Provide the (x, y) coordinate of the cell's center where the given text is located.  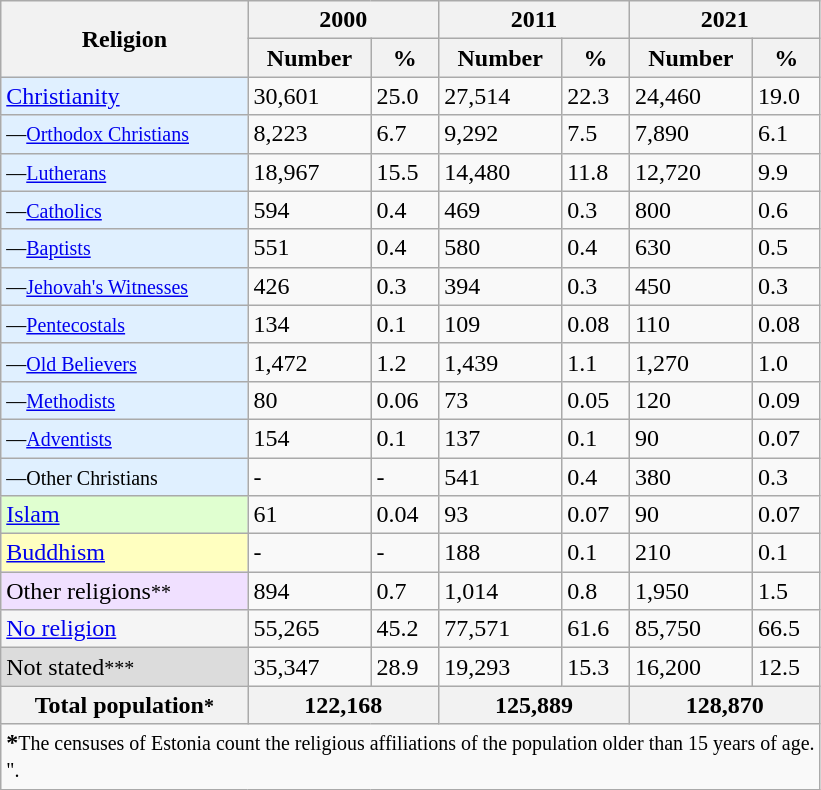
1,472 (310, 362)
Total population* (124, 705)
66.5 (786, 629)
0.09 (786, 400)
0.05 (596, 400)
154 (310, 438)
120 (690, 400)
Other religions** (124, 591)
—Jehovah's Witnesses (124, 286)
19.0 (786, 96)
15.5 (405, 172)
0.04 (405, 515)
188 (500, 553)
594 (310, 210)
Islam (124, 515)
24,460 (690, 96)
0.5 (786, 248)
73 (500, 400)
16,200 (690, 667)
—Pentecostals (124, 324)
1,950 (690, 591)
—Old Believers (124, 362)
122,168 (344, 705)
22.3 (596, 96)
18,967 (310, 172)
30,601 (310, 96)
Not stated*** (124, 667)
—Catholics (124, 210)
109 (500, 324)
1,014 (500, 591)
93 (500, 515)
80 (310, 400)
394 (500, 286)
380 (690, 477)
450 (690, 286)
9.9 (786, 172)
6.7 (405, 134)
Christianity (124, 96)
45.2 (405, 629)
Buddhism (124, 553)
Religion (124, 39)
134 (310, 324)
541 (500, 477)
2011 (534, 20)
2021 (724, 20)
8,223 (310, 134)
0.06 (405, 400)
1.0 (786, 362)
1,270 (690, 362)
551 (310, 248)
No religion (124, 629)
35,347 (310, 667)
630 (690, 248)
426 (310, 286)
77,571 (500, 629)
*The censuses of Estonia count the religious affiliations of the population older than 15 years of age.". (410, 756)
61 (310, 515)
800 (690, 210)
2000 (344, 20)
15.3 (596, 667)
9,292 (500, 134)
0.7 (405, 591)
55,265 (310, 629)
14,480 (500, 172)
11.8 (596, 172)
0.6 (786, 210)
12.5 (786, 667)
—Other Christians (124, 477)
12,720 (690, 172)
469 (500, 210)
6.1 (786, 134)
85,750 (690, 629)
125,889 (534, 705)
—Lutherans (124, 172)
210 (690, 553)
1.2 (405, 362)
137 (500, 438)
—Orthodox Christians (124, 134)
580 (500, 248)
7,890 (690, 134)
—Baptists (124, 248)
—Adventists (124, 438)
1,439 (500, 362)
27,514 (500, 96)
—Methodists (124, 400)
19,293 (500, 667)
894 (310, 591)
61.6 (596, 629)
1.5 (786, 591)
0.8 (596, 591)
28.9 (405, 667)
25.0 (405, 96)
1.1 (596, 362)
128,870 (724, 705)
110 (690, 324)
7.5 (596, 134)
